Detect which cell encompasses the target text, then output its [x, y] center coordinate. 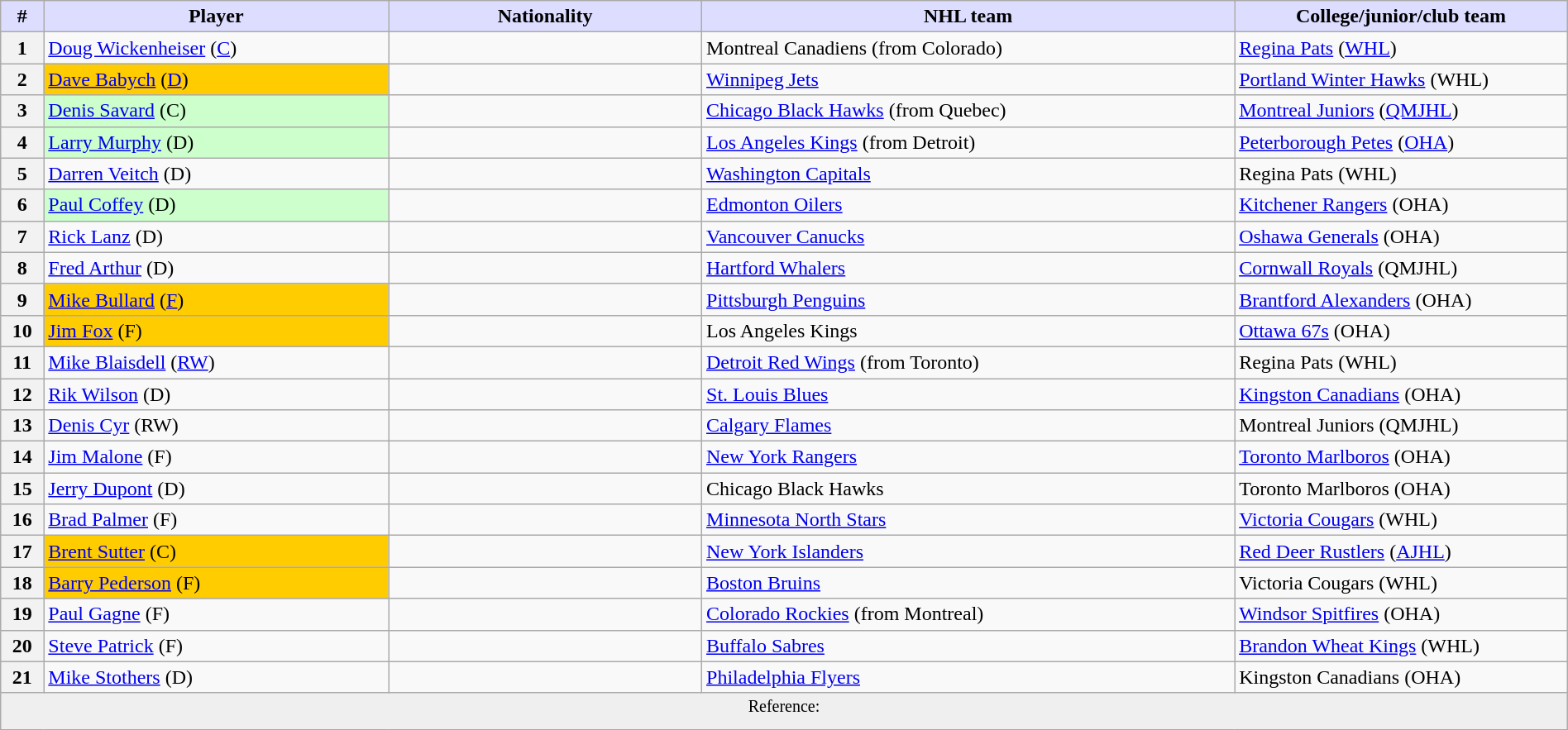
Calgary Flames [968, 426]
Kitchener Rangers (OHA) [1401, 205]
Brad Palmer (F) [217, 520]
Chicago Black Hawks [968, 489]
Denis Cyr (RW) [217, 426]
Winnipeg Jets [968, 79]
Hartford Whalers [968, 268]
Mike Blaisdell (RW) [217, 362]
Rick Lanz (D) [217, 236]
Dave Babych (D) [217, 79]
4 [22, 142]
Steve Patrick (F) [217, 646]
Vancouver Canucks [968, 236]
5 [22, 174]
Player [217, 17]
Cornwall Royals (QMJHL) [1401, 268]
Jim Fox (F) [217, 331]
16 [22, 520]
9 [22, 299]
Brent Sutter (C) [217, 551]
6 [22, 205]
2 [22, 79]
21 [22, 677]
Fred Arthur (D) [217, 268]
# [22, 17]
Jerry Dupont (D) [217, 489]
Peterborough Petes (OHA) [1401, 142]
14 [22, 457]
NHL team [968, 17]
13 [22, 426]
Brandon Wheat Kings (WHL) [1401, 646]
7 [22, 236]
15 [22, 489]
Denis Savard (C) [217, 111]
Red Deer Rustlers (AJHL) [1401, 551]
New York Rangers [968, 457]
Detroit Red Wings (from Toronto) [968, 362]
New York Islanders [968, 551]
St. Louis Blues [968, 394]
Rik Wilson (D) [217, 394]
Montreal Canadiens (from Colorado) [968, 48]
Nationality [546, 17]
Mike Bullard (F) [217, 299]
Brantford Alexanders (OHA) [1401, 299]
Ottawa 67s (OHA) [1401, 331]
Reference: [784, 711]
10 [22, 331]
11 [22, 362]
Pittsburgh Penguins [968, 299]
Mike Stothers (D) [217, 677]
Washington Capitals [968, 174]
Barry Pederson (F) [217, 583]
Paul Gagne (F) [217, 614]
20 [22, 646]
Darren Veitch (D) [217, 174]
Windsor Spitfires (OHA) [1401, 614]
College/junior/club team [1401, 17]
Doug Wickenheiser (C) [217, 48]
Los Angeles Kings (from Detroit) [968, 142]
17 [22, 551]
3 [22, 111]
Philadelphia Flyers [968, 677]
Colorado Rockies (from Montreal) [968, 614]
Jim Malone (F) [217, 457]
19 [22, 614]
18 [22, 583]
8 [22, 268]
Larry Murphy (D) [217, 142]
Paul Coffey (D) [217, 205]
Chicago Black Hawks (from Quebec) [968, 111]
Minnesota North Stars [968, 520]
Edmonton Oilers [968, 205]
Boston Bruins [968, 583]
Buffalo Sabres [968, 646]
Los Angeles Kings [968, 331]
12 [22, 394]
1 [22, 48]
Oshawa Generals (OHA) [1401, 236]
Portland Winter Hawks (WHL) [1401, 79]
